Return the [X, Y] coordinate for the center point of the cell that contains the specified text.  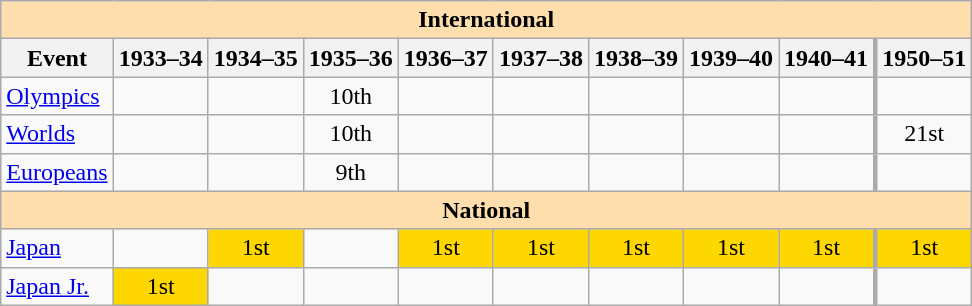
1940–41 [828, 58]
1939–40 [730, 58]
1933–34 [160, 58]
1938–39 [636, 58]
Europeans [57, 172]
Event [57, 58]
Japan [57, 248]
1937–38 [540, 58]
9th [350, 172]
Japan Jr. [57, 286]
1936–37 [446, 58]
21st [924, 134]
1934–35 [256, 58]
1950–51 [924, 58]
National [486, 210]
International [486, 20]
1935–36 [350, 58]
Worlds [57, 134]
Olympics [57, 96]
